Capture the cell that displays the provided text and extract its (X, Y) central coordinate. 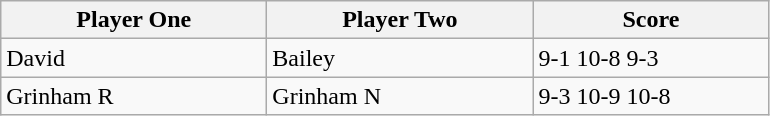
Bailey (400, 58)
Grinham R (134, 96)
Grinham N (400, 96)
Player Two (400, 20)
9-3 10-9 10-8 (651, 96)
Player One (134, 20)
David (134, 58)
Score (651, 20)
9-1 10-8 9-3 (651, 58)
